Output the (x, y) coordinate of the center of the cell containing the given text.  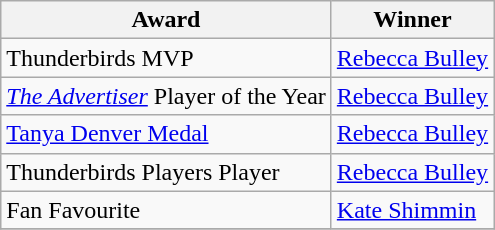
Kate Shimmin (412, 210)
The Advertiser Player of the Year (166, 96)
Tanya Denver Medal (166, 134)
Award (166, 20)
Fan Favourite (166, 210)
Winner (412, 20)
Thunderbirds Players Player (166, 172)
Thunderbirds MVP (166, 58)
